Capture the cell that displays the provided text and extract its [X, Y] central coordinate. 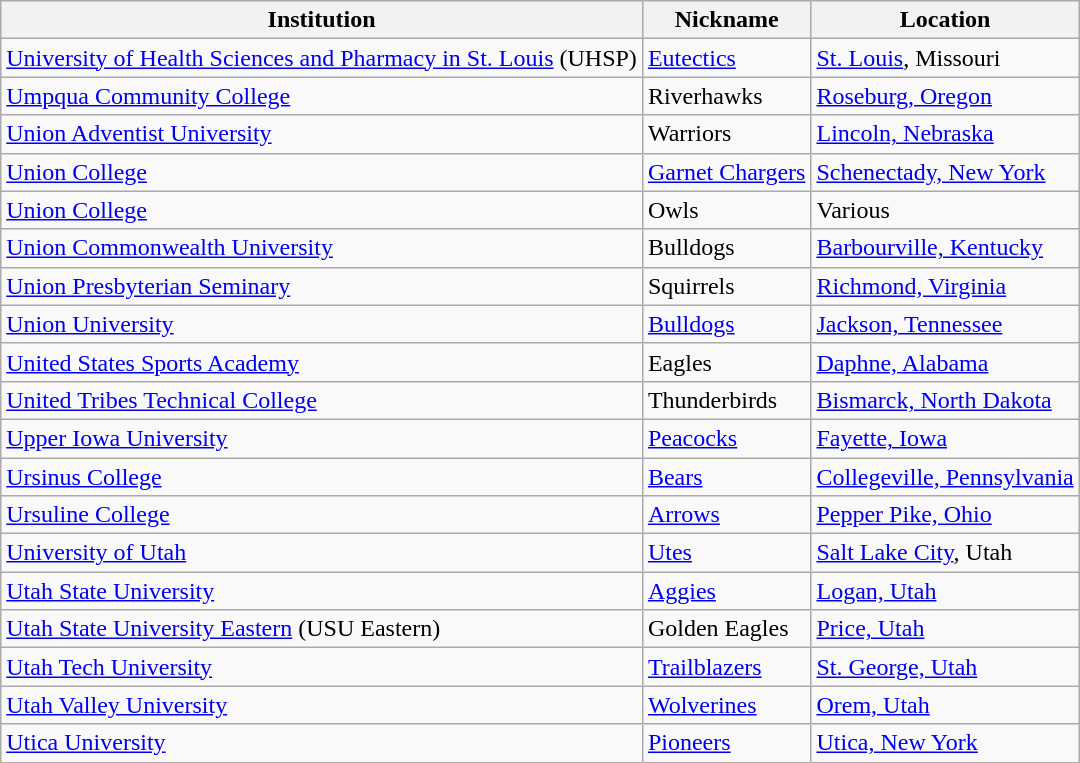
St. George, Utah [945, 667]
Nickname [726, 20]
Riverhawks [726, 96]
Roseburg, Oregon [945, 96]
Schenectady, New York [945, 172]
United Tribes Technical College [322, 400]
Arrows [726, 515]
Union Adventist University [322, 134]
Peacocks [726, 438]
Ursuline College [322, 515]
Utica University [322, 743]
Eagles [726, 362]
United States Sports Academy [322, 362]
Utah Valley University [322, 705]
Umpqua Community College [322, 96]
Jackson, Tennessee [945, 324]
Salt Lake City, Utah [945, 553]
Wolverines [726, 705]
Owls [726, 210]
Utica, New York [945, 743]
Union Presbyterian Seminary [322, 286]
Pioneers [726, 743]
Price, Utah [945, 629]
Warriors [726, 134]
Utah State University [322, 591]
Daphne, Alabama [945, 362]
Garnet Chargers [726, 172]
Ursinus College [322, 477]
Upper Iowa University [322, 438]
Lincoln, Nebraska [945, 134]
Logan, Utah [945, 591]
Union University [322, 324]
Eutectics [726, 58]
Union Commonwealth University [322, 248]
Bismarck, North Dakota [945, 400]
Utah State University Eastern (USU Eastern) [322, 629]
Orem, Utah [945, 705]
Bears [726, 477]
St. Louis, Missouri [945, 58]
Squirrels [726, 286]
Institution [322, 20]
Utes [726, 553]
University of Health Sciences and Pharmacy in St. Louis (UHSP) [322, 58]
Thunderbirds [726, 400]
Location [945, 20]
Golden Eagles [726, 629]
Utah Tech University [322, 667]
Fayette, Iowa [945, 438]
Collegeville, Pennsylvania [945, 477]
Richmond, Virginia [945, 286]
Various [945, 210]
Pepper Pike, Ohio [945, 515]
Aggies [726, 591]
Trailblazers [726, 667]
Barbourville, Kentucky [945, 248]
University of Utah [322, 553]
